Pinpoint the cell where the given text exists, returning its (X, Y) midpoint coordinate. 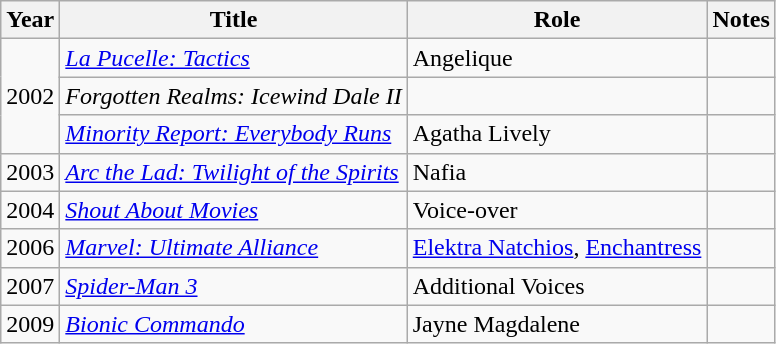
2003 (30, 172)
Voice-over (557, 210)
Arc the Lad: Twilight of the Spirits (234, 172)
Spider-Man 3 (234, 286)
2007 (30, 286)
2009 (30, 324)
Title (234, 20)
Forgotten Realms: Icewind Dale II (234, 96)
Year (30, 20)
Marvel: Ultimate Alliance (234, 248)
Additional Voices (557, 286)
La Pucelle: Tactics (234, 58)
Jayne Magdalene (557, 324)
Notes (741, 20)
Role (557, 20)
Angelique (557, 58)
Agatha Lively (557, 134)
2004 (30, 210)
Minority Report: Everybody Runs (234, 134)
Elektra Natchios, Enchantress (557, 248)
2002 (30, 96)
Shout About Movies (234, 210)
Nafia (557, 172)
2006 (30, 248)
Bionic Commando (234, 324)
